Search for the cell housing the specified text and yield its (X, Y) center coordinate. 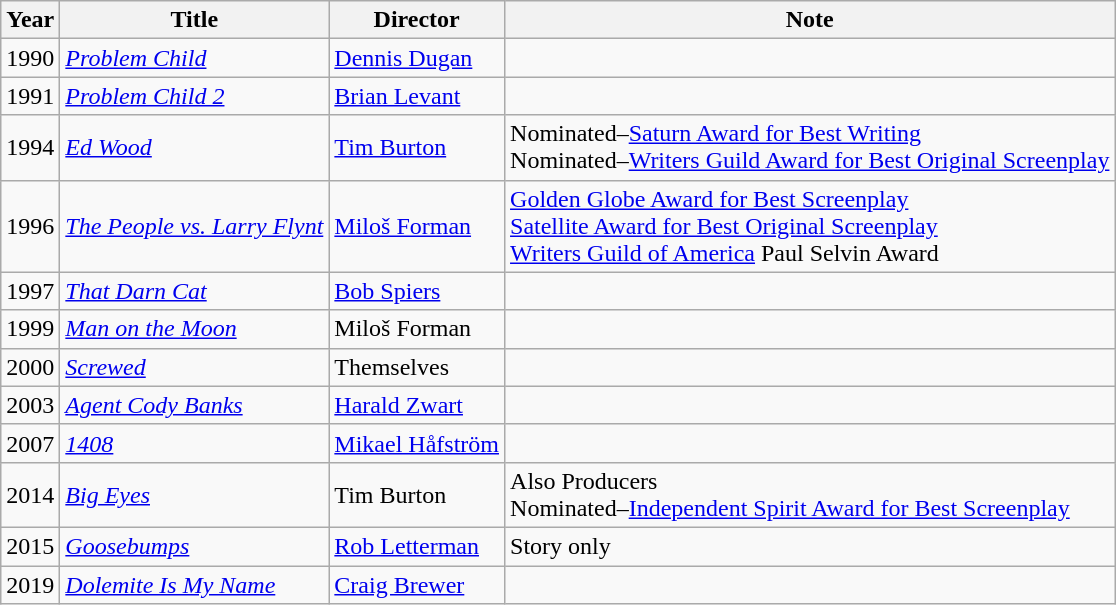
1997 (30, 291)
2014 (30, 494)
Harald Zwart (417, 405)
Note (810, 20)
1408 (194, 443)
That Darn Cat (194, 291)
Goosebumps (194, 546)
Screwed (194, 367)
Ed Wood (194, 148)
1999 (30, 329)
2003 (30, 405)
Title (194, 20)
Story only (810, 546)
2015 (30, 546)
1990 (30, 58)
1996 (30, 226)
Man on the Moon (194, 329)
Mikael Håfström (417, 443)
Craig Brewer (417, 585)
Problem Child (194, 58)
Bob Spiers (417, 291)
Year (30, 20)
1994 (30, 148)
Agent Cody Banks (194, 405)
Themselves (417, 367)
Rob Letterman (417, 546)
2000 (30, 367)
Nominated–Saturn Award for Best WritingNominated–Writers Guild Award for Best Original Screenplay (810, 148)
2019 (30, 585)
Also ProducersNominated–Independent Spirit Award for Best Screenplay (810, 494)
Big Eyes (194, 494)
Golden Globe Award for Best ScreenplaySatellite Award for Best Original ScreenplayWriters Guild of America Paul Selvin Award (810, 226)
1991 (30, 96)
Problem Child 2 (194, 96)
Director (417, 20)
Brian Levant (417, 96)
Dolemite Is My Name (194, 585)
Dennis Dugan (417, 58)
The People vs. Larry Flynt (194, 226)
2007 (30, 443)
